Capture the cell that displays the provided text and extract its (X, Y) central coordinate. 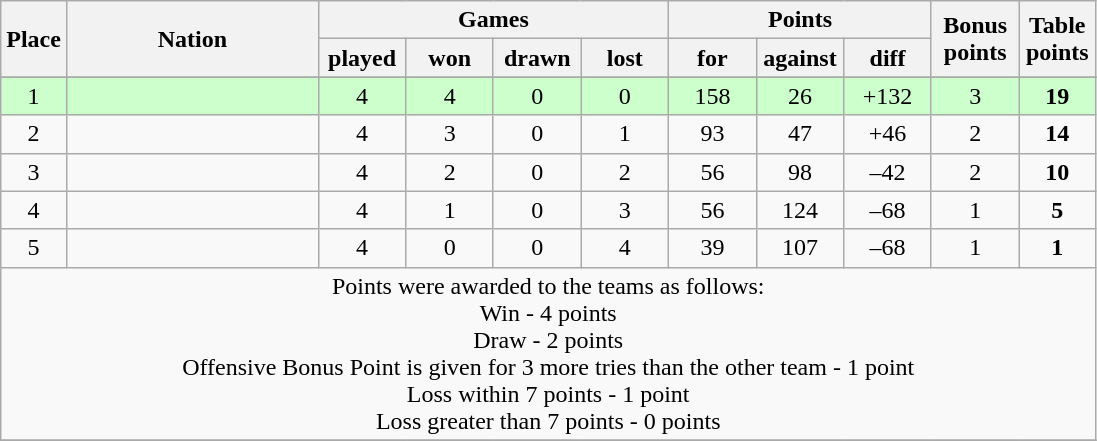
19 (1058, 96)
drawn (537, 58)
for (713, 58)
26 (800, 96)
158 (713, 96)
Nation (192, 39)
98 (800, 172)
Points (800, 20)
diff (888, 58)
won (450, 58)
Games (493, 20)
+132 (888, 96)
10 (1058, 172)
played (362, 58)
39 (713, 248)
Bonuspoints (975, 39)
against (800, 58)
–42 (888, 172)
107 (800, 248)
Tablepoints (1058, 39)
93 (713, 134)
lost (625, 58)
+46 (888, 134)
47 (800, 134)
124 (800, 210)
14 (1058, 134)
Place (34, 39)
